From the cell containing the given text, extract its center point as (x, y) coordinate. 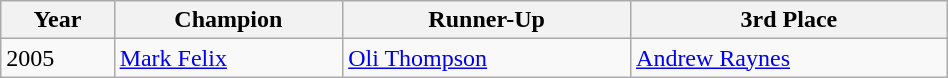
Andrew Raynes (790, 58)
Year (58, 20)
Runner-Up (487, 20)
Mark Felix (228, 58)
2005 (58, 58)
3rd Place (790, 20)
Champion (228, 20)
Oli Thompson (487, 58)
